Return the (X, Y) coordinate for the center point of the cell that contains the specified text.  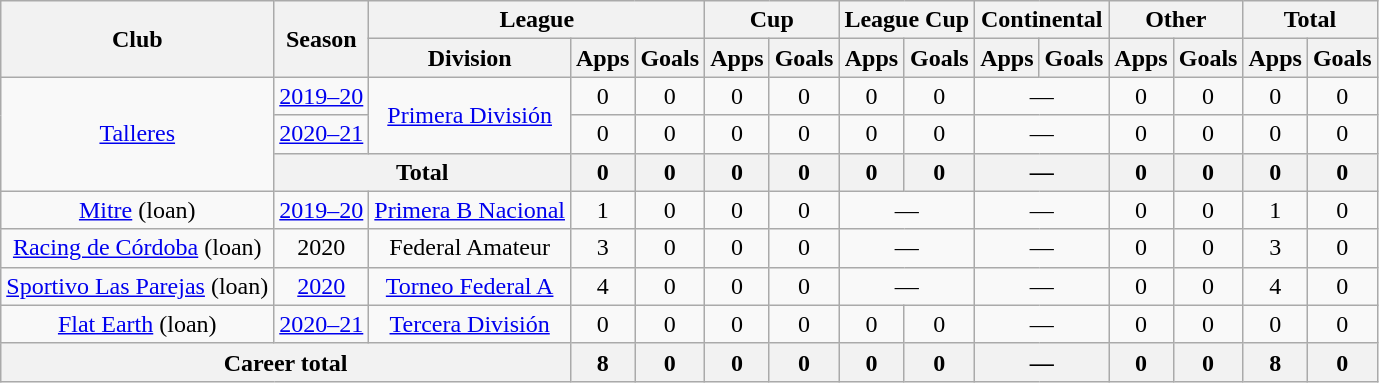
Other (1176, 20)
League (537, 20)
Division (470, 58)
Continental (1042, 20)
League Cup (907, 20)
Federal Amateur (470, 248)
Torneo Federal A (470, 286)
Primera B Nacional (470, 210)
Season (322, 39)
Racing de Córdoba (loan) (138, 248)
Primera División (470, 115)
Sportivo Las Parejas (loan) (138, 286)
Tercera División (470, 324)
Club (138, 39)
Mitre (loan) (138, 210)
Flat Earth (loan) (138, 324)
Career total (286, 362)
Talleres (138, 134)
Cup (772, 20)
